Pinpoint the cell where the given text exists, returning its (x, y) midpoint coordinate. 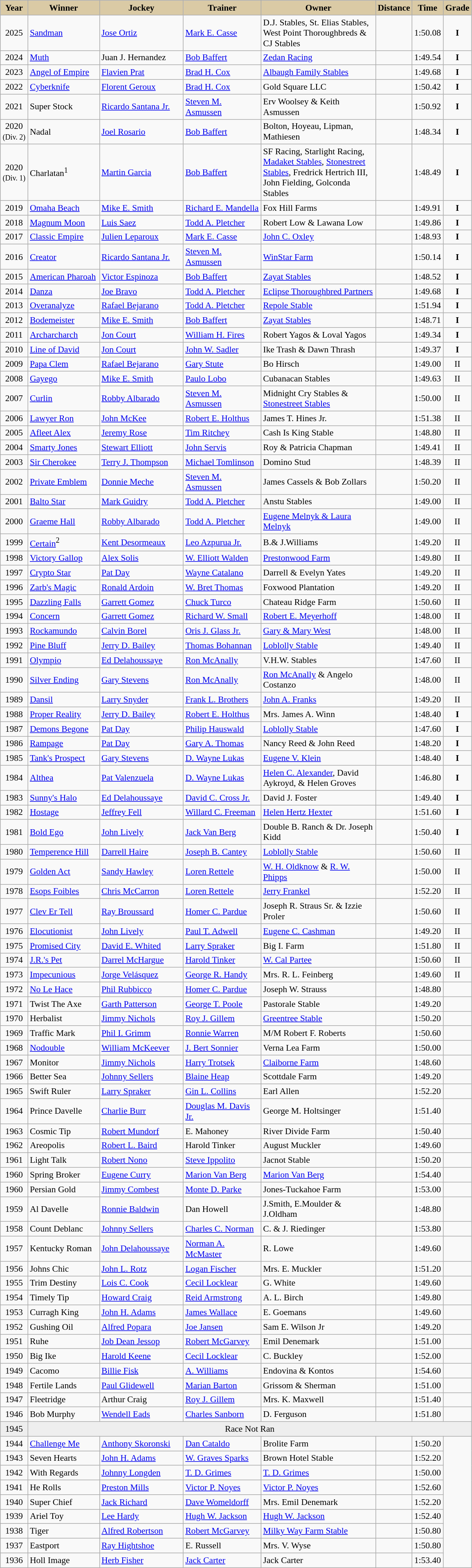
1957 (14, 1249)
1970 (14, 1019)
Omaha Beach (64, 208)
Johns Chic (64, 1269)
1:48.93 (428, 237)
Ray Broussard (142, 911)
C. & J. Riedinger (318, 1229)
River Divide Farm (318, 1131)
Earl Allen (318, 1092)
1994 (14, 616)
Gushing Oil (64, 1327)
Grissom & Sherman (318, 1385)
Paul Glidewell (142, 1385)
R. Lowe (318, 1249)
Ruhe (64, 1342)
Johnny Longden (142, 1473)
W. H. Oldknow & R. W. Phipps (318, 872)
Silver Ending (64, 680)
Gin L. Collins (222, 1092)
Victor Espinoza (142, 277)
John L. Rotz (142, 1269)
Winner (64, 8)
1973 (14, 975)
Sandy Hawley (142, 872)
William McKeever (142, 1048)
1982 (14, 812)
Roy & Patricia Chapman (318, 448)
J.R.'s Pet (64, 960)
1986 (14, 744)
Lawyer Ron (64, 418)
With Regards (64, 1473)
Eugene Curry (142, 1175)
Phil Rubbicco (142, 990)
Race Not Ran (249, 1429)
Grade (457, 8)
August Muckler (318, 1146)
Albaugh Family Stables (318, 72)
WinStar Farm (318, 257)
1955 (14, 1283)
1942 (14, 1473)
SF Racing, Starlight Racing, Madaket Stables, Stonestreet Stables, Fredrick Hertrich III, John Fielding, Golconda Stables (318, 173)
Zarb's Magic (64, 587)
1:49.37 (428, 350)
Cash Is King Stable (318, 433)
1989 (14, 700)
1:51.38 (428, 418)
Fleetridge (64, 1400)
E. Goemans (318, 1313)
Charlie Burr (142, 1112)
1:49.63 (428, 379)
Sam E. Wilson Jr (318, 1327)
John McKee (142, 418)
Luis Saez (142, 223)
Philip Hauswald (222, 729)
Creator (64, 257)
George M. Holtsinger (318, 1112)
Gary A. Thomas (222, 744)
Lois C. Cook (142, 1283)
John W. Sadler (222, 350)
Althea (64, 778)
1976 (14, 931)
Better Sea (64, 1077)
Charlatan1 (64, 173)
Golden Act (64, 872)
Joseph B. Cantey (222, 852)
1963 (14, 1131)
Ray Hightshoe (142, 1546)
Mark Guidry (142, 502)
1:48.39 (428, 462)
2003 (14, 462)
Smarty Jones (64, 448)
A. L. Birch (318, 1298)
American Pharoah (64, 277)
1956 (14, 1269)
Gary & Mary West (318, 631)
1:50.08 (428, 33)
W. Elliott Walden (222, 558)
Elocutionist (64, 931)
Traffic Mark (64, 1033)
D. Ferguson (318, 1415)
1977 (14, 911)
Brown Hotel Stable (318, 1458)
Ike Trash & Dawn Thrash (318, 350)
Kent Desormeaux (142, 543)
Rampage (64, 744)
1954 (14, 1298)
Midnight Cry Stables & Stonestreet Stables (318, 399)
James T. Hines Jr. (318, 418)
1959 (14, 1209)
1:50.92 (428, 106)
Holl Image (64, 1560)
Proper Reality (64, 715)
1943 (14, 1458)
Trim Destiny (64, 1283)
J. Bert Sonnier (222, 1048)
Magnum Moon (64, 223)
1969 (14, 1033)
Eastport (64, 1546)
Persian Gold (64, 1189)
Count Deblanc (64, 1229)
Endovina & Kontos (318, 1371)
Repole Stable (318, 306)
Angel of Empire (64, 72)
Arthur Craig (142, 1400)
Donnie Meche (142, 482)
Concern (64, 616)
Clev Er Tell (64, 911)
Monte D. Parke (222, 1189)
Tank's Prospect (64, 758)
Olympio (64, 660)
Joe Bravo (142, 291)
2024 (14, 58)
Foxwood Plantation (318, 587)
Larry Snyder (142, 700)
Gayego (64, 379)
1979 (14, 872)
Billie Fisk (142, 1371)
Joel Rosario (142, 132)
1:54.60 (428, 1371)
1965 (14, 1092)
Florent Geroux (142, 87)
Mrs. K. Maxwell (318, 1400)
2015 (14, 277)
Julien Leparoux (142, 237)
2006 (14, 418)
W. Graves Sparks (222, 1458)
1990 (14, 680)
2014 (14, 291)
Ariel Toy (64, 1516)
1:48.52 (428, 277)
1945 (14, 1429)
Scottdale Farm (318, 1077)
G. White (318, 1283)
1:51.20 (428, 1269)
1947 (14, 1400)
1972 (14, 990)
2021 (14, 106)
1980 (14, 852)
Trainer (222, 8)
W. Cal Partee (318, 960)
Jerry Frankel (318, 891)
B.& J.Williams (318, 543)
1966 (14, 1077)
Emil Denemark (318, 1342)
Archarcharch (64, 335)
Steve Ippolito (222, 1160)
Wayne Catalano (222, 573)
Papa Clem (64, 364)
Afleet Alex (64, 433)
James Cassels & Bob Zollars (318, 482)
1:50.14 (428, 257)
Danza (64, 291)
1975 (14, 946)
1988 (14, 715)
Eugene V. Klein (318, 758)
Robert L. Baird (142, 1146)
Alex Solis (142, 558)
1993 (14, 631)
Twist The Axe (64, 1004)
Hostage (64, 812)
W. Bret Thomas (222, 587)
Lee Hardy (142, 1516)
2004 (14, 448)
E. Mahoney (222, 1131)
1998 (14, 558)
Pastorale Stable (318, 1004)
Jorge Velásquez (142, 975)
Sir Cherokee (64, 462)
Cyberknife (64, 87)
1:52.40 (428, 1516)
Oris J. Glass Jr. (222, 631)
John Delahoussaye (142, 1249)
Chateau Ridge Farm (318, 602)
Year (14, 8)
Marian Barton (222, 1385)
James Wallace (222, 1313)
John A. Franks (318, 700)
1:51.94 (428, 306)
Prestonwood Farm (318, 558)
Bolton, Hoyeau, Lipman, Mathiesen (318, 132)
Cacomo (64, 1371)
1995 (14, 602)
1981 (14, 833)
Crypto Star (64, 573)
1:46.80 (428, 778)
1951 (14, 1342)
1974 (14, 960)
Alfred Robertson (142, 1531)
2000 (14, 521)
Erv Woolsey & Keith Asmussen (318, 106)
2017 (14, 237)
2005 (14, 433)
David J. Foster (318, 798)
1946 (14, 1415)
Rockamundo (64, 631)
2008 (14, 379)
Owner (318, 8)
1953 (14, 1313)
Domino Stud (318, 462)
2011 (14, 335)
Joseph R. Straus Sr. & Izzie Proler (318, 911)
Juan J. Hernandez (142, 58)
Zedan Racing (318, 58)
2013 (14, 306)
Swift Ruler (64, 1092)
2022 (14, 87)
2002 (14, 482)
1949 (14, 1371)
John Servis (222, 448)
Frank L. Brothers (222, 700)
1978 (14, 891)
Harold Keene (142, 1356)
Thomas Bohannan (222, 646)
1952 (14, 1327)
Jockey (142, 8)
Ron McAnally & Angelo Costanzo (318, 680)
Joseph W. Strauss (318, 990)
1968 (14, 1048)
1983 (14, 798)
Herbalist (64, 1019)
Job Dean Jessop (142, 1342)
Areopolis (64, 1146)
Bo Hirsch (318, 364)
Joe Jansen (222, 1327)
Gary Stute (222, 364)
1937 (14, 1546)
2001 (14, 502)
Robert Low & Lawana Low (318, 223)
Temperence Hill (64, 852)
Flavien Prat (142, 72)
1992 (14, 646)
Howard Craig (142, 1298)
Fertile Lands (64, 1385)
1961 (14, 1160)
Terry J. Thompson (142, 462)
1987 (14, 729)
Super Stock (64, 106)
1:53.40 (428, 1560)
1997 (14, 573)
Double B. Ranch & Dr. Joseph Kidd (318, 833)
Distance (393, 8)
1:53.80 (428, 1229)
Nadal (64, 132)
V.H.W. Stables (318, 660)
David E. Whited (142, 946)
John C. Oxley (318, 237)
Blaine Heap (222, 1077)
D.J. Stables, St. Elias Stables, West Point Thoroughbreds & CJ Stables (318, 33)
Curragh King (64, 1313)
Milky Way Farm Stable (318, 1531)
1:48.34 (428, 132)
1984 (14, 778)
Willard C. Freeman (222, 812)
Martin Garcia (142, 173)
Mrs. E. Muckler (318, 1269)
1958 (14, 1229)
1971 (14, 1004)
Dave Womeldorff (222, 1502)
Anstu Stables (318, 502)
1:49.91 (428, 208)
Alfred Popara (142, 1327)
Bob Murphy (64, 1415)
1:51.60 (428, 812)
Garth Patterson (142, 1004)
George T. Poole (222, 1004)
Jack Richard (142, 1502)
Richard E. Mandella (222, 208)
Cubanacan Stables (318, 379)
Stewart Elliott (142, 448)
1:50.42 (428, 87)
2020(Div. 1) (14, 173)
Certain2 (64, 543)
Dan Cataldo (222, 1444)
Jones-Tuckahoe Farm (318, 1189)
M/M Robert F. Roberts (318, 1033)
Douglas M. Davis Jr. (222, 1112)
Spring Broker (64, 1175)
2023 (14, 72)
1940 (14, 1502)
1950 (14, 1356)
Sandman (64, 33)
Darrell Haire (142, 852)
Nodouble (64, 1048)
Jose Ortiz (142, 33)
Mrs. James A. Winn (318, 715)
Dansil (64, 700)
Reid Armstrong (222, 1298)
J.Smith, E.Moulder & J.Oldham (318, 1209)
Overanalyze (64, 306)
Private Emblem (64, 482)
1938 (14, 1531)
1:49.54 (428, 58)
Sunny's Halo (64, 798)
2025 (14, 33)
Nancy Reed & John Reed (318, 744)
2012 (14, 320)
A. Williams (222, 1371)
Ronald Ardoin (142, 587)
Paul T. Adwell (222, 931)
Promised City (64, 946)
1:49.34 (428, 335)
Prince Davelle (64, 1112)
Helen C. Alexander, David Aykroyd, & Helen Groves (318, 778)
Graeme Hall (64, 521)
Harry Trotsek (222, 1063)
Wendell Eads (142, 1415)
2009 (14, 364)
1:49.41 (428, 448)
Line of David (64, 350)
William H. Fires (222, 335)
Charles C. Norman (222, 1229)
Logan Fischer (222, 1269)
1936 (14, 1560)
Robert Yagos & Loval Yagos (318, 335)
1:48.20 (428, 744)
He Rolls (64, 1487)
Robert Nono (142, 1160)
Bodemeister (64, 320)
Big Ike (64, 1356)
Demons Begone (64, 729)
Eugene C. Cashman (318, 931)
1962 (14, 1146)
1:52.00 (428, 1356)
Leo Azpurua Jr. (222, 543)
1996 (14, 587)
Eclipse Thoroughbred Partners (318, 291)
2020(Div. 2) (14, 132)
Balto Star (64, 502)
1:52.60 (428, 1487)
Victory Gallop (64, 558)
1999 (14, 543)
Claiborne Farm (318, 1063)
2019 (14, 208)
Ronnie Baldwin (142, 1209)
Bold Ego (64, 833)
E. Russell (222, 1546)
Dazzling Falls (64, 602)
1:53.00 (428, 1189)
2010 (14, 350)
Classic Empire (64, 237)
1:48.71 (428, 320)
Muth (64, 58)
Mrs. Emil Denemark (318, 1502)
Cosmic Tip (64, 1131)
1941 (14, 1487)
1:49.86 (428, 223)
C. Buckley (318, 1356)
1948 (14, 1385)
No Le Hace (64, 990)
Jacnot Stable (318, 1160)
Greentree Stable (318, 1019)
1:54.40 (428, 1175)
Jeremy Rose (142, 433)
1985 (14, 758)
Calvin Borel (142, 631)
Robert Mundorf (142, 1131)
Fox Hill Farms (318, 208)
1967 (14, 1063)
Esops Foibles (64, 891)
2016 (14, 257)
1:48.49 (428, 173)
Verna Lea Farm (318, 1048)
1939 (14, 1516)
Jimmy Combest (142, 1189)
Light Talk (64, 1160)
Jeffrey Fell (142, 812)
Chuck Turco (222, 602)
Darrell & Evelyn Yates (318, 573)
1991 (14, 660)
Jack Van Berg (222, 833)
Mrs. R. L. Feinberg (318, 975)
1:48.60 (428, 1063)
Super Chief (64, 1502)
Brolite Farm (318, 1444)
Pine Bluff (64, 646)
Ronnie Warren (222, 1033)
Dan Howell (222, 1209)
Kentucky Roman (64, 1249)
George R. Handy (222, 975)
Charles Sanborn (222, 1415)
Monitor (64, 1063)
Paulo Lobo (222, 379)
Darrel McHargue (142, 960)
Robert E. Meyerhoff (318, 616)
Pat Valenzuela (142, 778)
Challenge Me (64, 1444)
1944 (14, 1444)
Big I. Farm (318, 946)
Tiger (64, 1531)
Herb Fisher (142, 1560)
Seven Hearts (64, 1458)
2018 (14, 223)
Preston Mills (142, 1487)
Chris McCarron (142, 891)
Eugene Melnyk & Laura Melnyk (318, 521)
Tim Ritchey (222, 433)
Timely Tip (64, 1298)
1964 (14, 1112)
Helen Hertz Hexter (318, 812)
Phil I. Grimm (142, 1033)
Anthony Skoronski (142, 1444)
Richard W. Small (222, 616)
Time (428, 8)
Norman A. McMaster (222, 1249)
David C. Cross Jr. (222, 798)
Michael Tomlinson (222, 462)
Gold Square LLC (318, 87)
Mrs. V. Wyse (318, 1546)
Al Davelle (64, 1209)
2007 (14, 399)
Curlin (64, 399)
Impecunious (64, 975)
